Determine the [X, Y] coordinate at the center of the cell enclosing the given text.  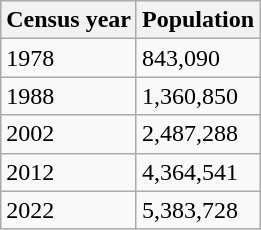
1988 [69, 96]
2012 [69, 172]
Population [198, 20]
843,090 [198, 58]
4,364,541 [198, 172]
5,383,728 [198, 210]
2002 [69, 134]
2022 [69, 210]
1,360,850 [198, 96]
Census year [69, 20]
1978 [69, 58]
2,487,288 [198, 134]
